Output the [x, y] coordinate of the center of the cell containing the given text.  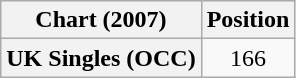
Position [248, 20]
Chart (2007) [101, 20]
UK Singles (OCC) [101, 58]
166 [248, 58]
